From the cell containing the given text, extract its center point as (X, Y) coordinate. 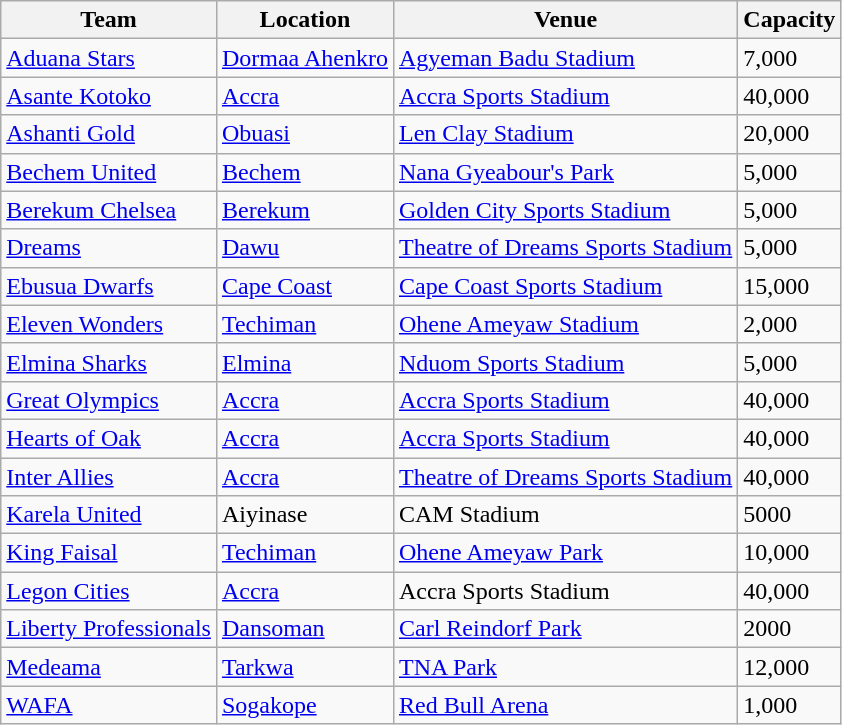
TNA Park (565, 667)
Venue (565, 20)
5000 (790, 515)
Tarkwa (304, 667)
Nduom Sports Stadium (565, 362)
Dreams (109, 248)
2000 (790, 629)
2,000 (790, 324)
Location (304, 20)
Dawu (304, 248)
Bechem United (109, 172)
CAM Stadium (565, 515)
Nana Gyeabour's Park (565, 172)
10,000 (790, 553)
Sogakope (304, 705)
Medeama (109, 667)
Cape Coast Sports Stadium (565, 286)
Asante Kotoko (109, 96)
Agyeman Badu Stadium (565, 58)
Bechem (304, 172)
Berekum (304, 210)
Dormaa Ahenkro (304, 58)
15,000 (790, 286)
Elmina (304, 362)
Obuasi (304, 134)
Red Bull Arena (565, 705)
Hearts of Oak (109, 438)
Capacity (790, 20)
Carl Reindorf Park (565, 629)
Karela United (109, 515)
7,000 (790, 58)
Eleven Wonders (109, 324)
Ashanti Gold (109, 134)
Ohene Ameyaw Park (565, 553)
12,000 (790, 667)
Aduana Stars (109, 58)
Aiyinase (304, 515)
Dansoman (304, 629)
Ohene Ameyaw Stadium (565, 324)
Elmina Sharks (109, 362)
Golden City Sports Stadium (565, 210)
Berekum Chelsea (109, 210)
WAFA (109, 705)
Ebusua Dwarfs (109, 286)
Cape Coast (304, 286)
Team (109, 20)
Legon Cities (109, 591)
20,000 (790, 134)
1,000 (790, 705)
King Faisal (109, 553)
Len Clay Stadium (565, 134)
Liberty Professionals (109, 629)
Inter Allies (109, 477)
Great Olympics (109, 400)
